Find where the given text appears and provide that cell's center as [X, Y] coordinate. 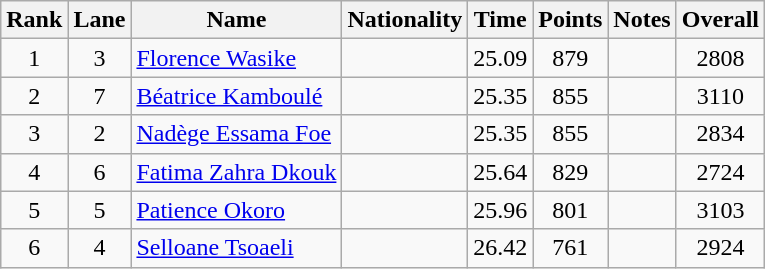
Rank [34, 20]
3110 [720, 96]
2924 [720, 248]
Selloane Tsoaeli [236, 248]
2834 [720, 134]
25.64 [500, 172]
Fatima Zahra Dkouk [236, 172]
2808 [720, 58]
7 [100, 96]
Notes [642, 20]
Florence Wasike [236, 58]
879 [570, 58]
Lane [100, 20]
Nationality [405, 20]
Nadège Essama Foe [236, 134]
2724 [720, 172]
Patience Okoro [236, 210]
1 [34, 58]
829 [570, 172]
Time [500, 20]
Points [570, 20]
761 [570, 248]
3103 [720, 210]
Béatrice Kamboulé [236, 96]
Name [236, 20]
25.09 [500, 58]
801 [570, 210]
26.42 [500, 248]
Overall [720, 20]
25.96 [500, 210]
